Find where the given text appears and provide that cell's center as [X, Y] coordinate. 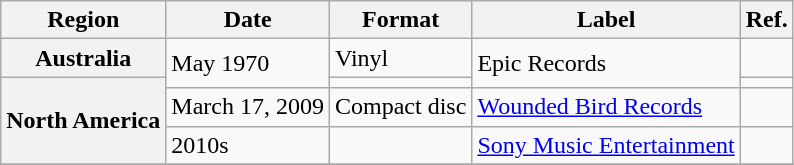
North America [84, 120]
Ref. [766, 20]
Label [606, 20]
Date [248, 20]
2010s [248, 145]
Australia [84, 58]
Wounded Bird Records [606, 107]
Sony Music Entertainment [606, 145]
Format [400, 20]
Vinyl [400, 58]
March 17, 2009 [248, 107]
May 1970 [248, 64]
Epic Records [606, 64]
Region [84, 20]
Compact disc [400, 107]
